Provide the (x, y) coordinate of the cell's center where the given text is located.  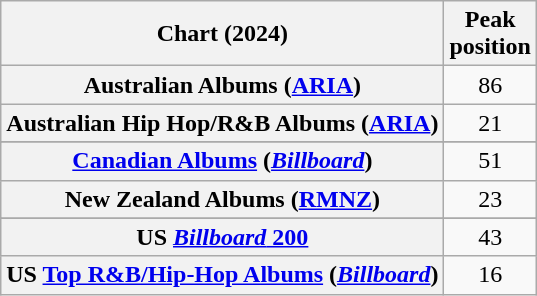
43 (490, 237)
51 (490, 161)
21 (490, 123)
86 (490, 85)
23 (490, 199)
Australian Albums (ARIA) (222, 85)
New Zealand Albums (RMNZ) (222, 199)
US Top R&B/Hip-Hop Albums (Billboard) (222, 275)
Chart (2024) (222, 34)
16 (490, 275)
Peakposition (490, 34)
Canadian Albums (Billboard) (222, 161)
Australian Hip Hop/R&B Albums (ARIA) (222, 123)
US Billboard 200 (222, 237)
